Detect which cell encompasses the target text, then output its [X, Y] center coordinate. 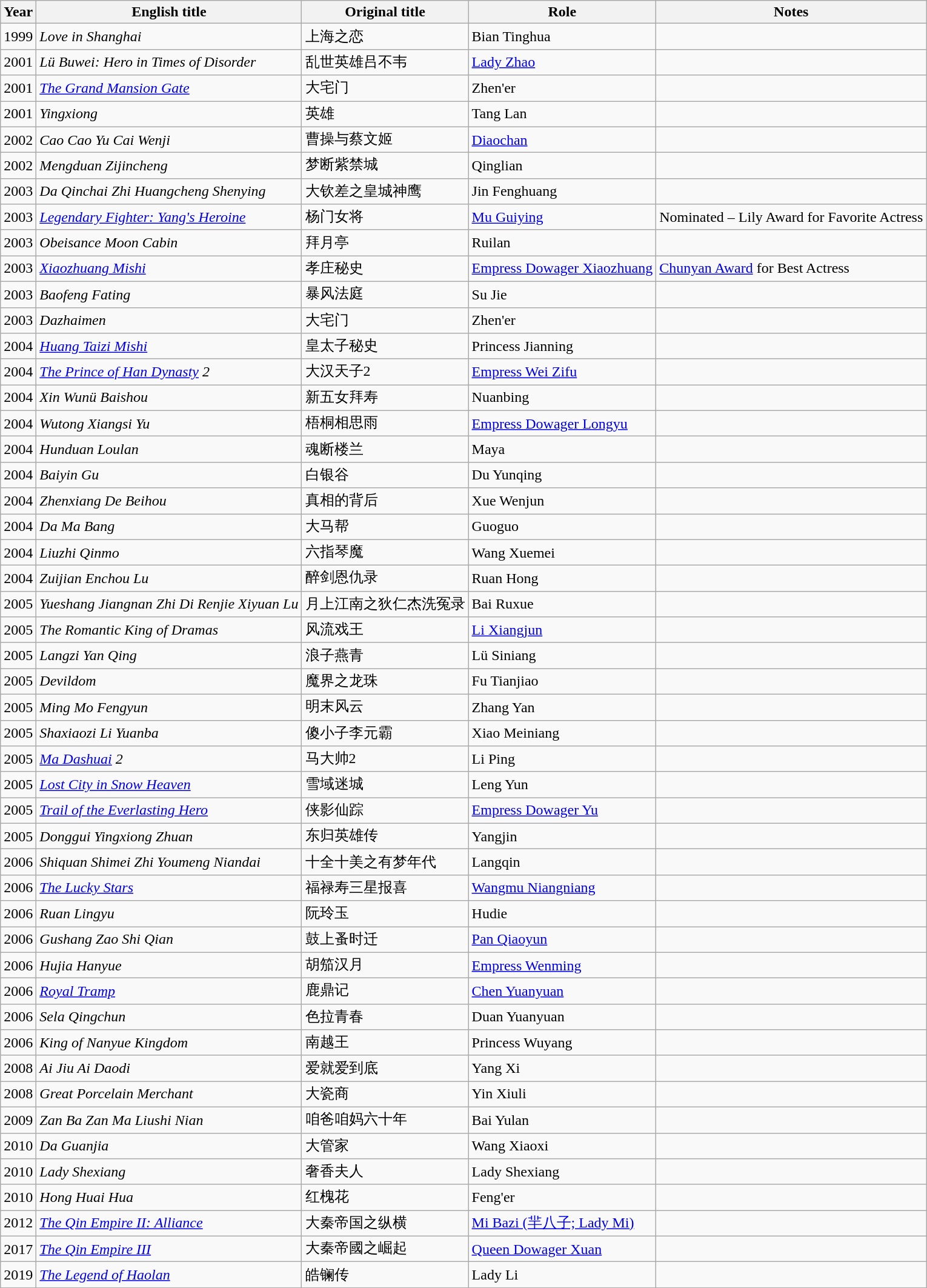
Wutong Xiangsi Yu [169, 423]
曹操与蔡文姬 [385, 139]
大秦帝国之纵横 [385, 1223]
英雄 [385, 114]
福禄寿三星报喜 [385, 887]
Wang Xuemei [562, 553]
Obeisance Moon Cabin [169, 242]
Hudie [562, 914]
Da Ma Bang [169, 527]
Yueshang Jiangnan Zhi Di Renjie Xiyuan Lu [169, 604]
大管家 [385, 1146]
The Qin Empire III [169, 1249]
大钦差之皇城神鹰 [385, 192]
Mengduan Zijincheng [169, 166]
梦断紫禁城 [385, 166]
Nominated – Lily Award for Favorite Actress [791, 217]
马大帅2 [385, 759]
Princess Wuyang [562, 1043]
Dazhaimen [169, 320]
Baofeng Fating [169, 295]
Zhang Yan [562, 707]
Ruan Lingyu [169, 914]
Empress Wenming [562, 965]
Mu Guiying [562, 217]
Devildom [169, 681]
Mi Bazi (羋八子; Lady Mi) [562, 1223]
Huang Taizi Mishi [169, 347]
魔界之龙珠 [385, 681]
Ruilan [562, 242]
奢香夫人 [385, 1172]
明末风云 [385, 707]
Langqin [562, 862]
杨门女将 [385, 217]
皓镧传 [385, 1275]
Gushang Zao Shi Qian [169, 939]
Lady Li [562, 1275]
The Legend of Haolan [169, 1275]
Trail of the Everlasting Hero [169, 811]
Love in Shanghai [169, 36]
新五女拜寿 [385, 398]
乱世英雄吕不韦 [385, 62]
Hunduan Loulan [169, 450]
拜月亭 [385, 242]
Jin Fenghuang [562, 192]
The Grand Mansion Gate [169, 88]
雪域迷城 [385, 784]
Ma Dashuai 2 [169, 759]
Pan Qiaoyun [562, 939]
Bian Tinghua [562, 36]
Shaxiaozi Li Yuanba [169, 733]
Leng Yun [562, 784]
Wangmu Niangniang [562, 887]
Maya [562, 450]
Royal Tramp [169, 992]
Hujia Hanyue [169, 965]
Lü Siniang [562, 656]
Donggui Yingxiong Zhuan [169, 836]
Nuanbing [562, 398]
Bai Yulan [562, 1120]
Chen Yuanyuan [562, 992]
Da Guanjia [169, 1146]
红槐花 [385, 1198]
真相的背后 [385, 501]
2012 [18, 1223]
Feng'er [562, 1198]
Guoguo [562, 527]
Sela Qingchun [169, 1017]
Langzi Yan Qing [169, 656]
The Qin Empire II: Alliance [169, 1223]
King of Nanyue Kingdom [169, 1043]
Li Xiangjun [562, 630]
上海之恋 [385, 36]
Duan Yuanyuan [562, 1017]
Du Yunqing [562, 475]
爱就爱到底 [385, 1068]
Su Jie [562, 295]
Shiquan Shimei Zhi Youmeng Niandai [169, 862]
Zuijian Enchou Lu [169, 578]
Empress Dowager Longyu [562, 423]
醉剑恩仇录 [385, 578]
Yangjin [562, 836]
Da Qinchai Zhi Huangcheng Shenying [169, 192]
2009 [18, 1120]
Cao Cao Yu Cai Wenji [169, 139]
Yang Xi [562, 1068]
梧桐相思雨 [385, 423]
Xiaozhuang Mishi [169, 269]
Baiyin Gu [169, 475]
十全十美之有梦年代 [385, 862]
色拉青春 [385, 1017]
Year [18, 12]
Xue Wenjun [562, 501]
Bai Ruxue [562, 604]
浪子燕青 [385, 656]
Ai Jiu Ai Daodi [169, 1068]
Lady Zhao [562, 62]
Lost City in Snow Heaven [169, 784]
The Romantic King of Dramas [169, 630]
Notes [791, 12]
Original title [385, 12]
Wang Xiaoxi [562, 1146]
Yin Xiuli [562, 1095]
Qinglian [562, 166]
侠影仙踪 [385, 811]
Zan Ba Zan Ma Liushi Nian [169, 1120]
六指琴魔 [385, 553]
魂断楼兰 [385, 450]
Hong Huai Hua [169, 1198]
皇太子秘史 [385, 347]
Xiao Meiniang [562, 733]
Xin Wunü Baishou [169, 398]
南越王 [385, 1043]
风流戏王 [385, 630]
Ruan Hong [562, 578]
Empress Dowager Xiaozhuang [562, 269]
大汉天子2 [385, 372]
Ming Mo Fengyun [169, 707]
Li Ping [562, 759]
东归英雄传 [385, 836]
白银谷 [385, 475]
The Lucky Stars [169, 887]
大秦帝國之崛起 [385, 1249]
English title [169, 12]
2019 [18, 1275]
Empress Dowager Yu [562, 811]
The Prince of Han Dynasty 2 [169, 372]
Queen Dowager Xuan [562, 1249]
Legendary Fighter: Yang's Heroine [169, 217]
Diaochan [562, 139]
月上江南之狄仁杰洗冤录 [385, 604]
1999 [18, 36]
Zhenxiang De Beihou [169, 501]
大瓷商 [385, 1095]
Role [562, 12]
Princess Jianning [562, 347]
阮玲玉 [385, 914]
大马帮 [385, 527]
咱爸咱妈六十年 [385, 1120]
Tang Lan [562, 114]
Empress Wei Zifu [562, 372]
傻小子李元霸 [385, 733]
Liuzhi Qinmo [169, 553]
Fu Tianjiao [562, 681]
Great Porcelain Merchant [169, 1095]
暴风法庭 [385, 295]
2017 [18, 1249]
Lü Buwei: Hero in Times of Disorder [169, 62]
Chunyan Award for Best Actress [791, 269]
鼓上蚤时迁 [385, 939]
鹿鼎记 [385, 992]
Yingxiong [169, 114]
孝庄秘史 [385, 269]
胡笳汉月 [385, 965]
